Find where the given text appears and provide that cell's center as [x, y] coordinate. 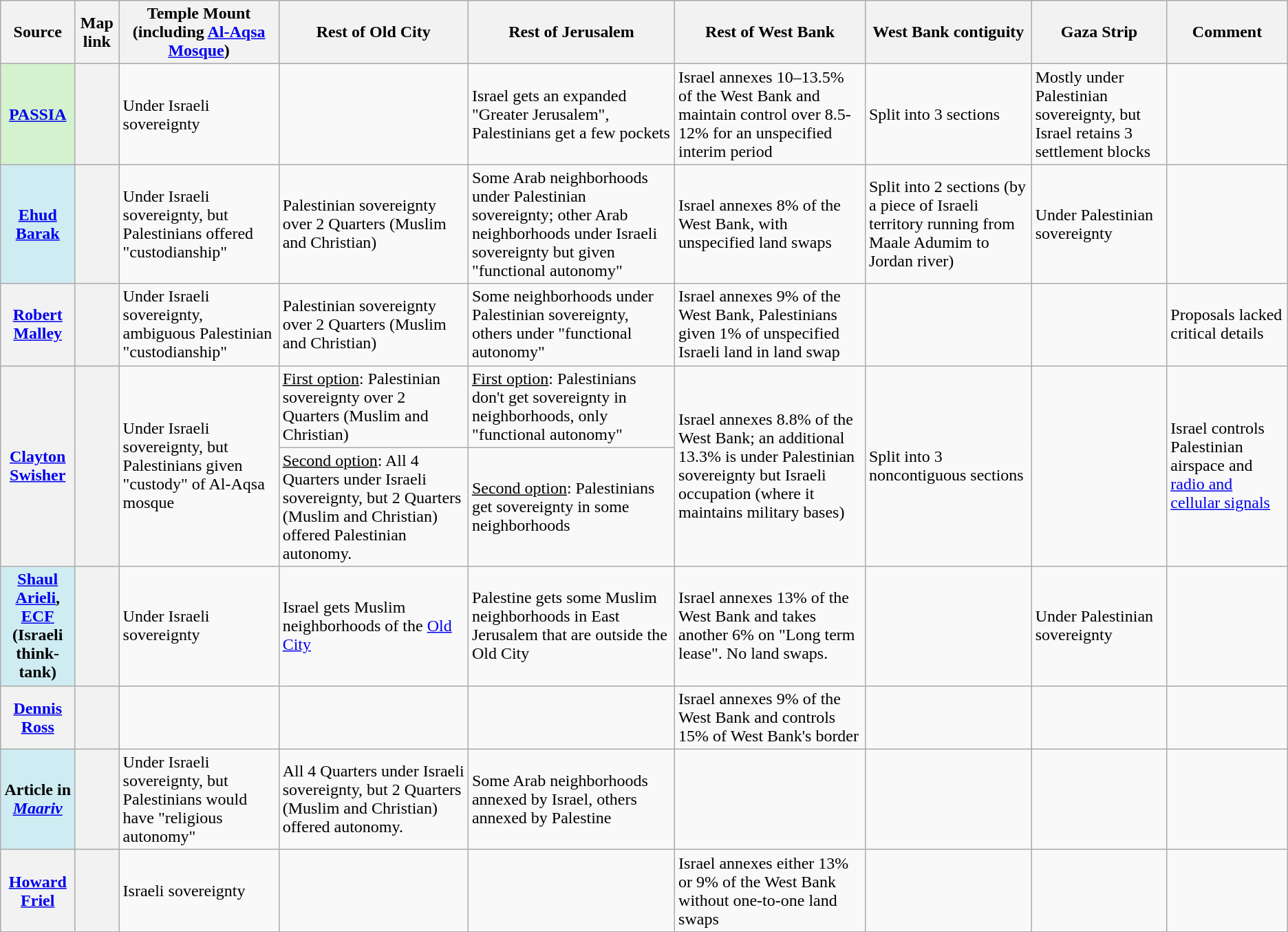
Israel annexes 10–13.5% of the West Bank and maintain control over 8.5-12% for an unspecified interim period [771, 114]
Clayton Swisher [38, 466]
Israel gets Muslim neighborhoods of the Old City [373, 626]
Rest of Jerusalem [571, 32]
Israel controls Palestinian airspace and radio and cellular signals [1227, 466]
Under Israeli sovereignty, but Palestinians would have "religious autonomy" [199, 799]
Comment [1227, 32]
Source [38, 32]
Israel annexes 8.8% of the West Bank; an additional 13.3% is under Palestinian sovereignty but Israeli occupation (where it maintains military bases) [771, 466]
First option: Palestinian sovereignty over 2 Quarters (Muslim and Christian) [373, 406]
West Bank contiguity [948, 32]
Article in Maariv [38, 799]
Mostly under Palestinian sovereignty, but Israel retains 3 settlement blocks [1099, 114]
Split into 3 noncontiguous sections [948, 466]
Dennis Ross [38, 717]
Israel gets an expanded "Greater Jerusalem", Palestinians get a few pockets [571, 114]
Howard Friel [38, 891]
Ehud Barak [38, 224]
Palestine gets some Muslim neighborhoods in East Jerusalem that are outside the Old City [571, 626]
Proposals lacked critical details [1227, 325]
Under Israeli sovereignty, but Palestinians given "custody" of Al-Aqsa mosque [199, 466]
Map link [97, 32]
Split into 3 sections [948, 114]
Some Arab neighborhoods annexed by Israel, others annexed by Palestine [571, 799]
Israeli sovereignty [199, 891]
Split into 2 sections (by a piece of Israeli territory running from Maale Adumim to Jordan river) [948, 224]
Israel annexes 9% of the West Bank, Palestinians given 1% of unspecified Israeli land in land swap [771, 325]
Second option: Palestinians get sovereignty in some neighborhoods [571, 507]
Israel annexes either 13% or 9% of the West Bank without one-to-one land swaps [771, 891]
PASSIA [38, 114]
Rest of West Bank [771, 32]
Robert Malley [38, 325]
Israel annexes 13% of the West Bank and takes another 6% on "Long term lease". No land swaps. [771, 626]
All 4 Quarters under Israeli sovereignty, but 2 Quarters (Muslim and Christian) offered autonomy. [373, 799]
Rest of Old City [373, 32]
Israel annexes 8% of the West Bank, with unspecified land swaps [771, 224]
Some neighborhoods under Palestinian sovereignty, others under "functional autonomy" [571, 325]
Temple Mount (including Al-Aqsa Mosque) [199, 32]
First option: Palestinians don't get sovereignty in neighborhoods, only "functional autonomy" [571, 406]
Some Arab neighborhoods under Palestinian sovereignty; other Arab neighborhoods under Israeli sovereignty but given "functional autonomy" [571, 224]
Under Israeli sovereignty, but Palestinians offered "custodianship" [199, 224]
Gaza Strip [1099, 32]
Under Israeli sovereignty, ambiguous Palestinian "custodianship" [199, 325]
Shaul Arieli, ECF (Israeli think-tank) [38, 626]
Israel annexes 9% of the West Bank and controls 15% of West Bank's border [771, 717]
Second option: All 4 Quarters under Israeli sovereignty, but 2 Quarters (Muslim and Christian) offered Palestinian autonomy. [373, 507]
